For the text-containing cell, return its midpoint in (X, Y) coordinate format. 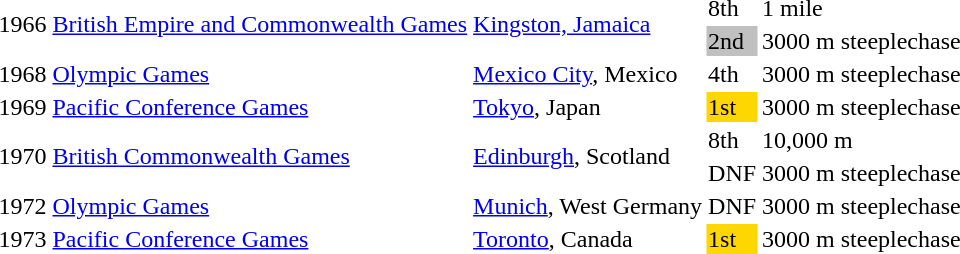
Toronto, Canada (588, 239)
4th (732, 74)
Tokyo, Japan (588, 107)
8th (732, 140)
Munich, West Germany (588, 206)
Edinburgh, Scotland (588, 156)
Mexico City, Mexico (588, 74)
2nd (732, 41)
British Commonwealth Games (260, 156)
